Determine the (X, Y) coordinate at the center of the cell enclosing the given text.  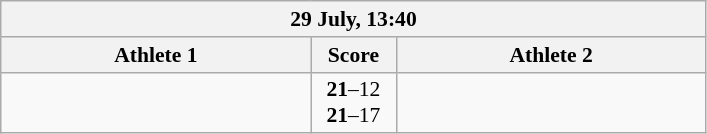
Athlete 1 (156, 55)
29 July, 13:40 (354, 19)
Athlete 2 (551, 55)
Score (354, 55)
21–1221–17 (354, 102)
